Detect which cell encompasses the target text, then output its (x, y) center coordinate. 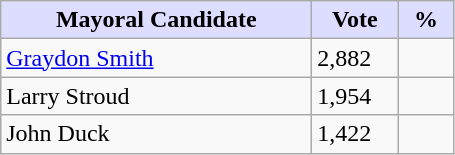
2,882 (355, 58)
Larry Stroud (156, 96)
1,422 (355, 134)
John Duck (156, 134)
% (426, 20)
Vote (355, 20)
1,954 (355, 96)
Mayoral Candidate (156, 20)
Graydon Smith (156, 58)
